Provide the (x, y) coordinate of the cell's center where the given text is located.  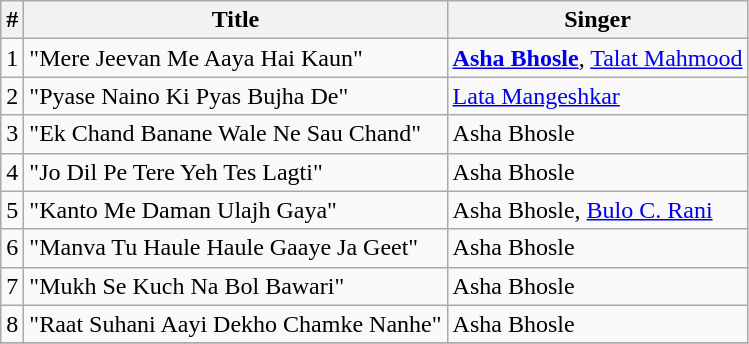
"Raat Suhani Aayi Dekho Chamke Nanhe" (236, 324)
"Pyase Naino Ki Pyas Bujha De" (236, 96)
Singer (598, 20)
Lata Mangeshkar (598, 96)
8 (12, 324)
6 (12, 248)
1 (12, 58)
"Kanto Me Daman Ulajh Gaya" (236, 210)
3 (12, 134)
Asha Bhosle, Talat Mahmood (598, 58)
Title (236, 20)
7 (12, 286)
"Mukh Se Kuch Na Bol Bawari" (236, 286)
"Mere Jeevan Me Aaya Hai Kaun" (236, 58)
4 (12, 172)
# (12, 20)
5 (12, 210)
Asha Bhosle, Bulo C. Rani (598, 210)
"Jo Dil Pe Tere Yeh Tes Lagti" (236, 172)
2 (12, 96)
"Ek Chand Banane Wale Ne Sau Chand" (236, 134)
"Manva Tu Haule Haule Gaaye Ja Geet" (236, 248)
